Locate the cell with the specified text and output its (X, Y) center coordinate. 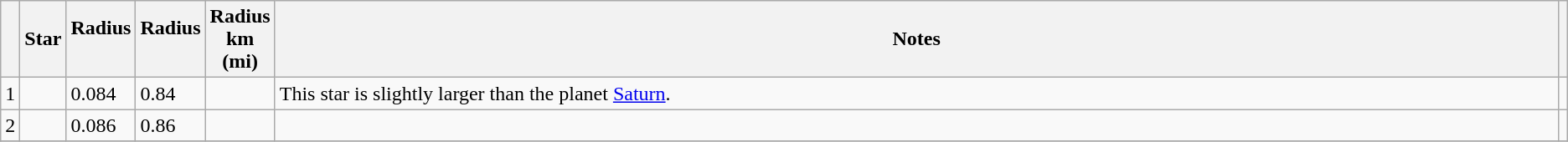
This star is slightly larger than the planet Saturn. (916, 94)
0.086 (101, 125)
Star (44, 39)
0.084 (101, 94)
0.84 (171, 94)
Radiuskm(mi) (240, 39)
1 (10, 94)
2 (10, 125)
0.86 (171, 125)
Notes (916, 39)
